Find where the given text appears and provide that cell's center as [x, y] coordinate. 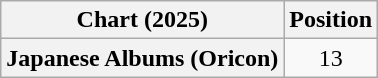
Japanese Albums (Oricon) [142, 58]
Position [331, 20]
13 [331, 58]
Chart (2025) [142, 20]
